Locate the cell with the specified text and output its [x, y] center coordinate. 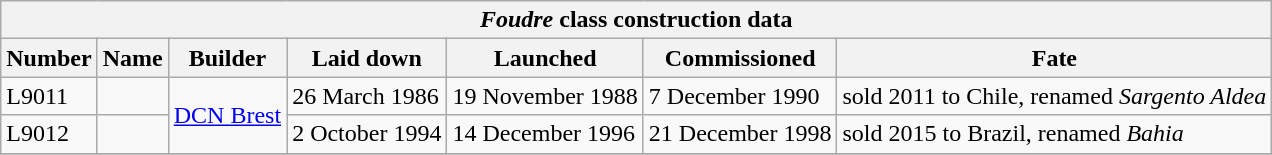
Launched [545, 58]
sold 2015 to Brazil, renamed Bahia [1054, 134]
sold 2011 to Chile, renamed Sargento Aldea [1054, 96]
7 December 1990 [740, 96]
14 December 1996 [545, 134]
L9011 [49, 96]
Laid down [367, 58]
DCN Brest [227, 115]
26 March 1986 [367, 96]
Number [49, 58]
Commissioned [740, 58]
2 October 1994 [367, 134]
L9012 [49, 134]
21 December 1998 [740, 134]
Builder [227, 58]
Name [132, 58]
Foudre class construction data [636, 20]
Fate [1054, 58]
19 November 1988 [545, 96]
